Find where the given text appears and provide that cell's center as [X, Y] coordinate. 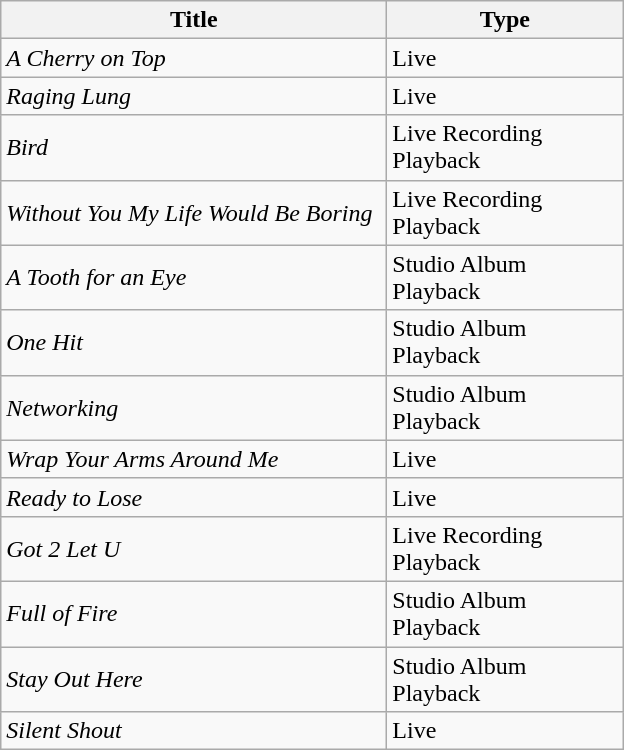
Ready to Lose [194, 497]
Networking [194, 408]
Raging Lung [194, 96]
Without You My Life Would Be Boring [194, 212]
Got 2 Let U [194, 548]
A Tooth for an Eye [194, 278]
Bird [194, 148]
A Cherry on Top [194, 58]
Title [194, 20]
Wrap Your Arms Around Me [194, 459]
Full of Fire [194, 614]
Type [505, 20]
Stay Out Here [194, 678]
One Hit [194, 342]
Silent Shout [194, 731]
